Capture the cell that displays the provided text and extract its (X, Y) central coordinate. 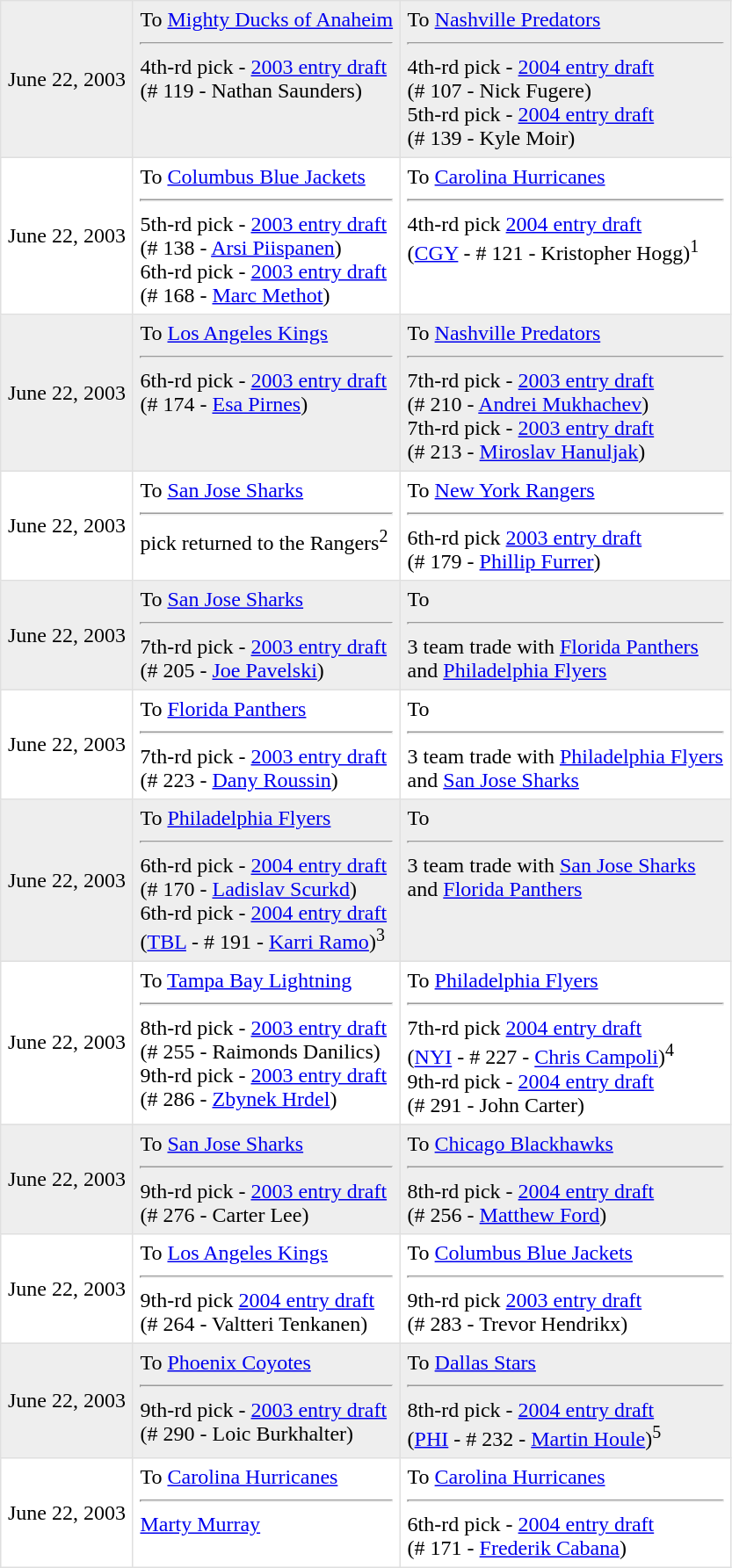
To3 team trade with Philadelphia Flyersand San Jose Sharks (565, 744)
To Chicago Blackhawks8th-rd pick - 2004 entry draft(# 256 - Matthew Ford) (565, 1179)
To Carolina HurricanesMarty Murray (266, 1513)
To Philadelphia Flyers7th-rd pick 2004 entry draft(NYI - # 227 - Chris Campoli)49th-rd pick - 2004 entry draft(# 291 - John Carter) (565, 1044)
To Columbus Blue Jackets9th-rd pick 2003 entry draft(# 283 - Trevor Hendrikx) (565, 1288)
To Philadelphia Flyers6th-rd pick - 2004 entry draft(# 170 - Ladislav Scurkd)6th-rd pick - 2004 entry draft(TBL - # 191 - Karri Ramo)3 (266, 880)
To Mighty Ducks of Anaheim4th-rd pick - 2003 entry draft(# 119 - Nathan Saunders) (266, 79)
To San Jose Sharks9th-rd pick - 2003 entry draft(# 276 - Carter Lee) (266, 1179)
To3 team trade with San Jose Sharksand Florida Panthers (565, 880)
To3 team trade with Florida Panthersand Philadelphia Flyers (565, 635)
To Los Angeles Kings6th-rd pick - 2003 entry draft(# 174 - Esa Pirnes) (266, 393)
To Dallas Stars8th-rd pick - 2004 entry draft(PHI - # 232 - Martin Houle)5 (565, 1400)
To Tampa Bay Lightning8th-rd pick - 2003 entry draft(# 255 - Raimonds Danilics)9th-rd pick - 2003 entry draft(# 286 - Zbynek Hrdel) (266, 1044)
To Carolina Hurricanes6th-rd pick - 2004 entry draft(# 171 - Frederik Cabana) (565, 1513)
To Phoenix Coyotes9th-rd pick - 2003 entry draft(# 290 - Loic Burkhalter) (266, 1400)
To Carolina Hurricanes4th-rd pick 2004 entry draft(CGY - # 121 - Kristopher Hogg)1 (565, 235)
To San Jose Sharks7th-rd pick - 2003 entry draft(# 205 - Joe Pavelski) (266, 635)
To Nashville Predators4th-rd pick - 2004 entry draft(# 107 - Nick Fugere)5th-rd pick - 2004 entry draft(# 139 - Kyle Moir) (565, 79)
To Florida Panthers7th-rd pick - 2003 entry draft(# 223 - Dany Roussin) (266, 744)
To Nashville Predators7th-rd pick - 2003 entry draft(# 210 - Andrei Mukhachev)7th-rd pick - 2003 entry draft(# 213 - Miroslav Hanuljak) (565, 393)
To New York Rangers6th-rd pick 2003 entry draft(# 179 - Phillip Furrer) (565, 525)
To San Jose Sharkspick returned to the Rangers2 (266, 525)
To Los Angeles Kings9th-rd pick 2004 entry draft(# 264 - Valtteri Tenkanen) (266, 1288)
To Columbus Blue Jackets5th-rd pick - 2003 entry draft(# 138 - Arsi Piispanen)6th-rd pick - 2003 entry draft(# 168 - Marc Methot) (266, 235)
